Pinpoint the cell where the given text exists, returning its (X, Y) midpoint coordinate. 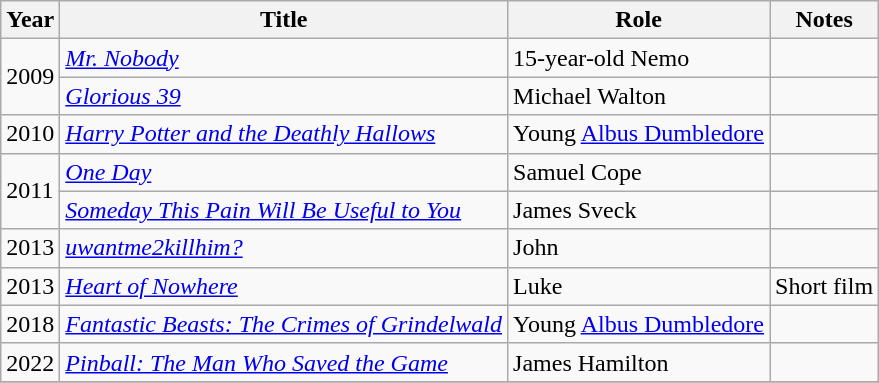
One Day (284, 172)
Heart of Nowhere (284, 286)
Role (639, 20)
James Sveck (639, 210)
2010 (30, 134)
2022 (30, 362)
Michael Walton (639, 96)
Mr. Nobody (284, 58)
15-year-old Nemo (639, 58)
2018 (30, 324)
Harry Potter and the Deathly Hallows (284, 134)
2011 (30, 191)
uwantme2killhim? (284, 248)
Samuel Cope (639, 172)
Title (284, 20)
Pinball: The Man Who Saved the Game (284, 362)
Glorious 39 (284, 96)
Luke (639, 286)
Notes (824, 20)
Fantastic Beasts: The Crimes of Grindelwald (284, 324)
James Hamilton (639, 362)
Short film (824, 286)
Someday This Pain Will Be Useful to You (284, 210)
2009 (30, 77)
Year (30, 20)
John (639, 248)
